From the cell containing the given text, extract its center point as [x, y] coordinate. 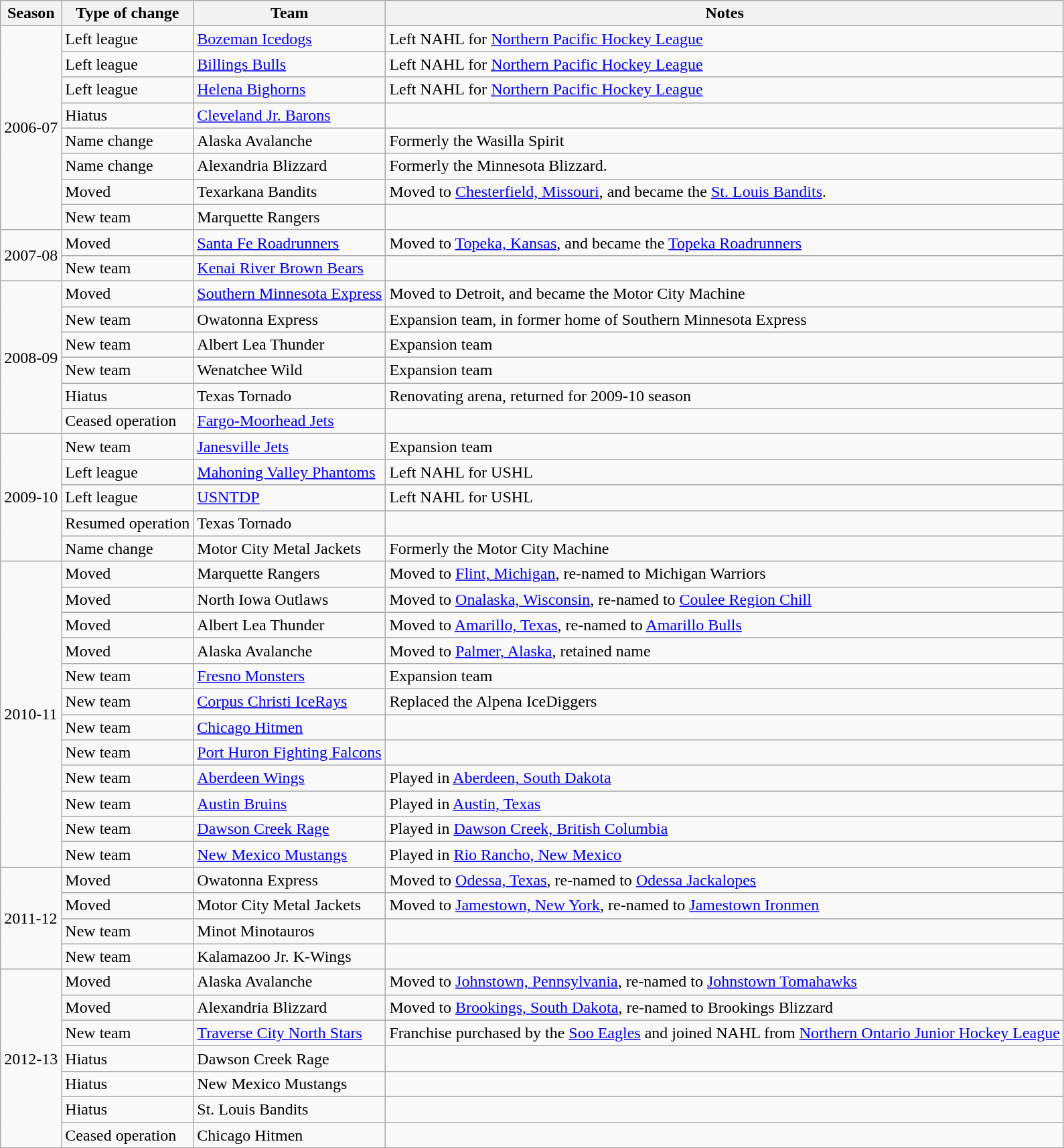
Renovating arena, returned for 2009-10 season [725, 396]
2007-08 [31, 255]
Resumed operation [127, 523]
Moved to Palmer, Alaska, retained name [725, 650]
Played in Rio Rancho, New Mexico [725, 855]
Minot Minotauros [289, 931]
Cleveland Jr. Barons [289, 115]
St. Louis Bandits [289, 1109]
Corpus Christi IceRays [289, 701]
North Iowa Outlaws [289, 599]
Played in Austin, Texas [725, 804]
Team [289, 13]
Moved to Brookings, South Dakota, re-named to Brookings Blizzard [725, 1007]
Kalamazoo Jr. K-Wings [289, 956]
Notes [725, 13]
Played in Dawson Creek, British Columbia [725, 829]
Port Huron Fighting Falcons [289, 753]
Moved to Flint, Michigan, re-named to Michigan Warriors [725, 574]
Formerly the Minnesota Blizzard. [725, 166]
Moved to Jamestown, New York, re-named to Jamestown Ironmen [725, 906]
2010-11 [31, 714]
Southern Minnesota Express [289, 293]
Santa Fe Roadrunners [289, 242]
Janesville Jets [289, 447]
Played in Aberdeen, South Dakota [725, 778]
Moved to Odessa, Texas, re-named to Odessa Jackalopes [725, 880]
USNTDP [289, 498]
Season [31, 13]
Kenai River Brown Bears [289, 268]
Moved to Onalaska, Wisconsin, re-named to Coulee Region Chill [725, 599]
Expansion team, in former home of Southern Minnesota Express [725, 319]
2011-12 [31, 918]
2012-13 [31, 1058]
Fargo-Moorhead Jets [289, 421]
Wenatchee Wild [289, 370]
Moved to Topeka, Kansas, and became the Topeka Roadrunners [725, 242]
Moved to Johnstown, Pennsylvania, re-named to Johnstown Tomahawks [725, 982]
Bozeman Icedogs [289, 39]
Traverse City North Stars [289, 1033]
Aberdeen Wings [289, 778]
Moved to Detroit, and became the Motor City Machine [725, 293]
Formerly the Motor City Machine [725, 549]
2006-07 [31, 128]
Franchise purchased by the Soo Eagles and joined NAHL from Northern Ontario Junior Hockey League [725, 1033]
Type of change [127, 13]
2009-10 [31, 498]
Moved to Chesterfield, Missouri, and became the St. Louis Bandits. [725, 192]
Mahoning Valley Phantoms [289, 472]
Fresno Monsters [289, 676]
Helena Bighorns [289, 90]
Replaced the Alpena IceDiggers [725, 701]
2008-09 [31, 357]
Texarkana Bandits [289, 192]
Formerly the Wasilla Spirit [725, 141]
Moved to Amarillo, Texas, re-named to Amarillo Bulls [725, 625]
Austin Bruins [289, 804]
Billings Bulls [289, 64]
